Scan for the cell matching the given text and deliver its (x, y) coordinate at center. 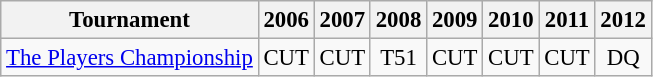
2012 (623, 20)
2009 (455, 20)
The Players Championship (130, 58)
2008 (398, 20)
T51 (398, 58)
DQ (623, 58)
2011 (567, 20)
2010 (511, 20)
Tournament (130, 20)
2006 (286, 20)
2007 (342, 20)
